For the text-containing cell, return its midpoint in (X, Y) coordinate format. 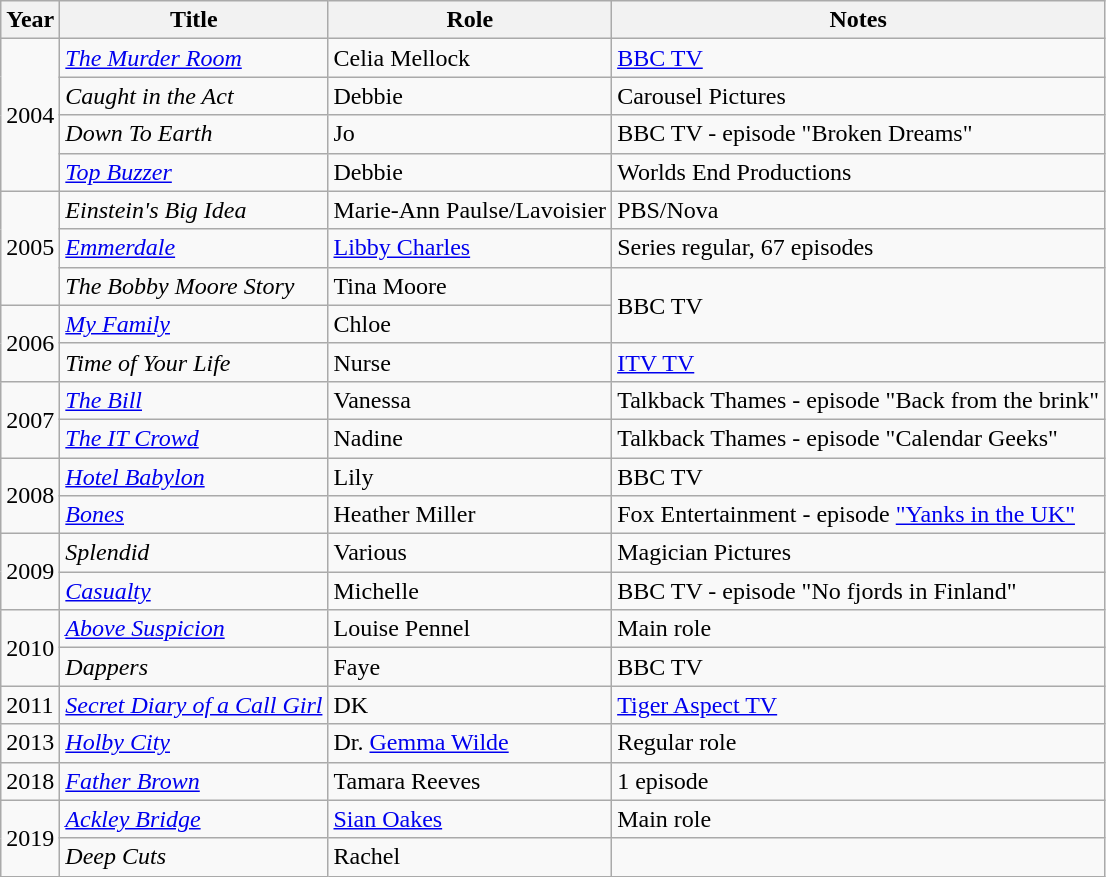
Lily (470, 477)
The IT Crowd (194, 438)
2011 (30, 705)
BBC TV - episode "Broken Dreams" (858, 134)
Rachel (470, 857)
BBC TV - episode "No fjords in Finland" (858, 591)
PBS/Nova (858, 210)
Caught in the Act (194, 96)
Dappers (194, 667)
My Family (194, 324)
Marie-Ann Paulse/Lavoisier (470, 210)
Vanessa (470, 400)
Casualty (194, 591)
Talkback Thames - episode "Back from the brink" (858, 400)
Dr. Gemma Wilde (470, 743)
Sian Oakes (470, 819)
ITV TV (858, 362)
Role (470, 20)
Worlds End Productions (858, 172)
Nurse (470, 362)
Nadine (470, 438)
Hotel Babylon (194, 477)
Talkback Thames - episode "Calendar Geeks" (858, 438)
Chloe (470, 324)
Notes (858, 20)
The Bobby Moore Story (194, 286)
Ackley Bridge (194, 819)
DK (470, 705)
2013 (30, 743)
Einstein's Big Idea (194, 210)
2009 (30, 572)
Above Suspicion (194, 629)
Secret Diary of a Call Girl (194, 705)
Deep Cuts (194, 857)
Father Brown (194, 781)
Magician Pictures (858, 553)
2004 (30, 115)
Year (30, 20)
2018 (30, 781)
Splendid (194, 553)
Tiger Aspect TV (858, 705)
Heather Miller (470, 515)
2019 (30, 838)
Libby Charles (470, 248)
2005 (30, 248)
2006 (30, 343)
Series regular, 67 episodes (858, 248)
Various (470, 553)
Jo (470, 134)
Michelle (470, 591)
2008 (30, 496)
Bones (194, 515)
Holby City (194, 743)
Top Buzzer (194, 172)
Tamara Reeves (470, 781)
2007 (30, 419)
1 episode (858, 781)
Tina Moore (470, 286)
Title (194, 20)
Carousel Pictures (858, 96)
Regular role (858, 743)
2010 (30, 648)
The Murder Room (194, 58)
Louise Pennel (470, 629)
Celia Mellock (470, 58)
Down To Earth (194, 134)
Fox Entertainment - episode "Yanks in the UK" (858, 515)
Emmerdale (194, 248)
Time of Your Life (194, 362)
The Bill (194, 400)
Faye (470, 667)
